Return [x, y] of the center of cell containing provided text 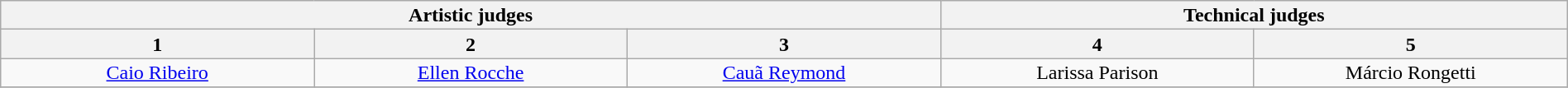
5 [1411, 44]
Technical judges [1254, 15]
Artistic judges [471, 15]
Márcio Rongetti [1411, 72]
1 [157, 44]
3 [784, 44]
Caio Ribeiro [157, 72]
4 [1097, 44]
2 [471, 44]
Cauã Reymond [784, 72]
Larissa Parison [1097, 72]
Ellen Rocche [471, 72]
